Find where the given text appears and provide that cell's center as (x, y) coordinate. 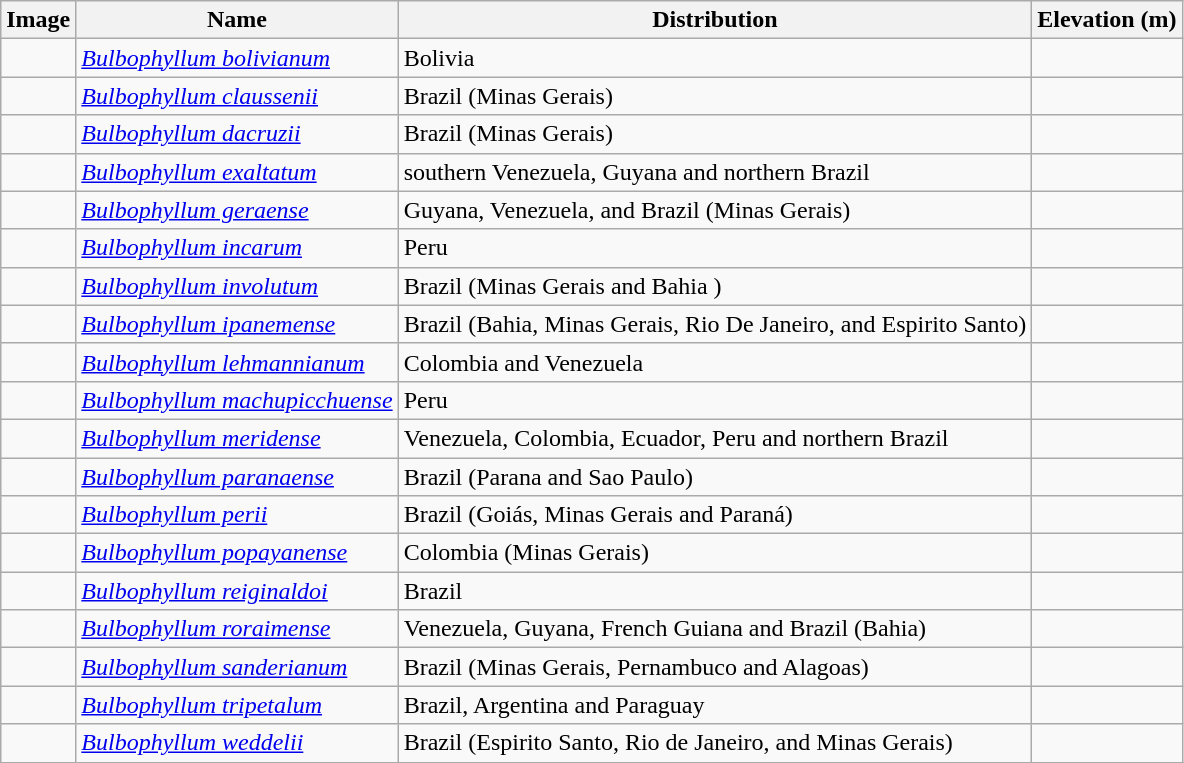
Brazil (Minas Gerais, Pernambuco and Alagoas) (715, 667)
Image (38, 20)
Bolivia (715, 58)
Venezuela, Guyana, French Guiana and Brazil (Bahia) (715, 629)
Brazil (Espirito Santo, Rio de Janeiro, and Minas Gerais) (715, 743)
Guyana, Venezuela, and Brazil (Minas Gerais) (715, 210)
Bulbophyllum perii (237, 515)
Bulbophyllum meridense (237, 438)
Brazil (Minas Gerais and Bahia ) (715, 286)
Brazil (Parana and Sao Paulo) (715, 477)
Brazil (715, 591)
Bulbophyllum weddelii (237, 743)
Elevation (m) (1107, 20)
Bulbophyllum reiginaldoi (237, 591)
Bulbophyllum popayanense (237, 553)
Distribution (715, 20)
Brazil, Argentina and Paraguay (715, 705)
Bulbophyllum incarum (237, 248)
Bulbophyllum claussenii (237, 96)
Colombia and Venezuela (715, 362)
Name (237, 20)
Bulbophyllum ipanemense (237, 324)
Brazil (Bahia, Minas Gerais, Rio De Janeiro, and Espirito Santo) (715, 324)
Bulbophyllum sanderianum (237, 667)
southern Venezuela, Guyana and northern Brazil (715, 172)
Bulbophyllum bolivianum (237, 58)
Bulbophyllum dacruzii (237, 134)
Bulbophyllum paranaense (237, 477)
Colombia (Minas Gerais) (715, 553)
Bulbophyllum machupicchuense (237, 400)
Bulbophyllum tripetalum (237, 705)
Bulbophyllum lehmannianum (237, 362)
Bulbophyllum exaltatum (237, 172)
Brazil (Goiás, Minas Gerais and Paraná) (715, 515)
Bulbophyllum geraense (237, 210)
Bulbophyllum roraimense (237, 629)
Venezuela, Colombia, Ecuador, Peru and northern Brazil (715, 438)
Bulbophyllum involutum (237, 286)
